Extract the [X, Y] coordinate from the center of the cell holding the provided text.  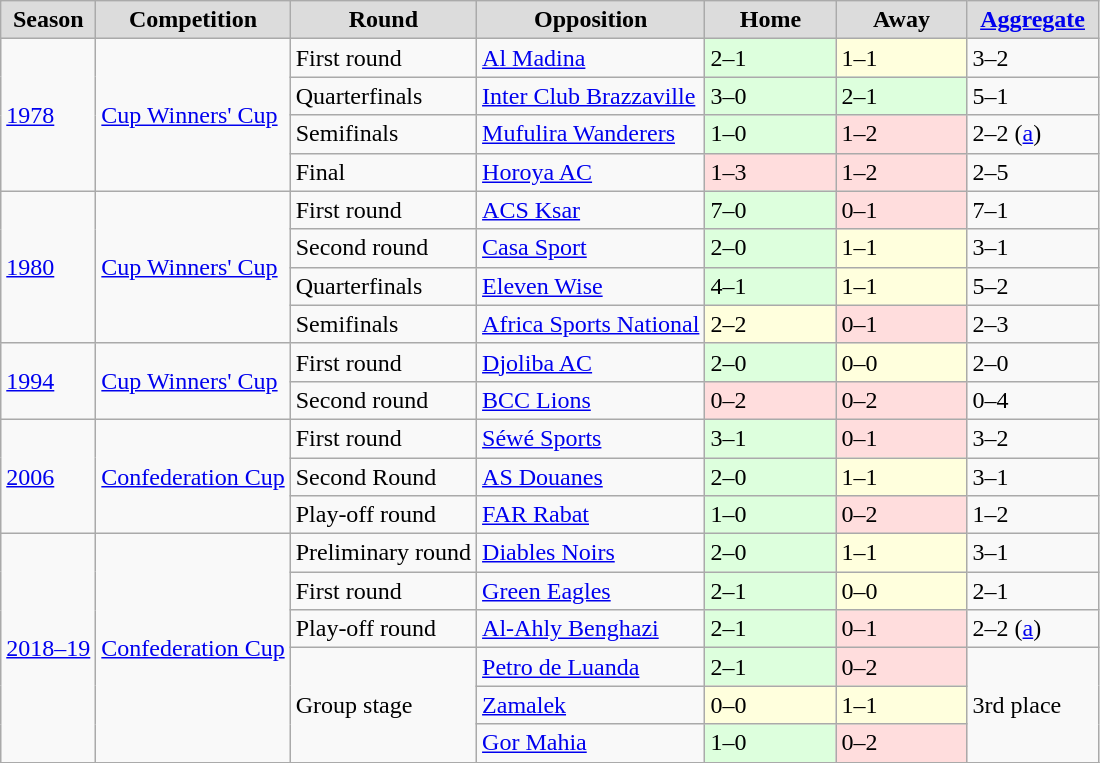
5–1 [1032, 96]
Aggregate [1032, 20]
Second Round [383, 477]
Eleven Wise [591, 286]
2018–19 [48, 648]
3rd place [1032, 705]
Season [48, 20]
Petro de Luanda [591, 667]
Zamalek [591, 705]
3–0 [770, 96]
BCC Lions [591, 400]
Inter Club Brazzaville [591, 96]
0–4 [1032, 400]
1980 [48, 267]
Green Eagles [591, 591]
ACS Ksar [591, 210]
7–0 [770, 210]
Diables Noirs [591, 553]
7–1 [1032, 210]
4–1 [770, 286]
Mufulira Wanderers [591, 134]
1–3 [770, 172]
1978 [48, 115]
2–5 [1032, 172]
Africa Sports National [591, 324]
Preliminary round [383, 553]
Al Madina [591, 58]
Competition [193, 20]
Djoliba AC [591, 362]
Home [770, 20]
2006 [48, 476]
1994 [48, 381]
Round [383, 20]
AS Douanes [591, 477]
Gor Mahia [591, 743]
2–2 [770, 324]
FAR Rabat [591, 515]
Séwé Sports [591, 438]
Al-Ahly Benghazi [591, 629]
Opposition [591, 20]
Group stage [383, 705]
Casa Sport [591, 248]
Final [383, 172]
Horoya AC [591, 172]
2–3 [1032, 324]
5–2 [1032, 286]
Away [902, 20]
